Locate the cell with the specified text and output its [X, Y] center coordinate. 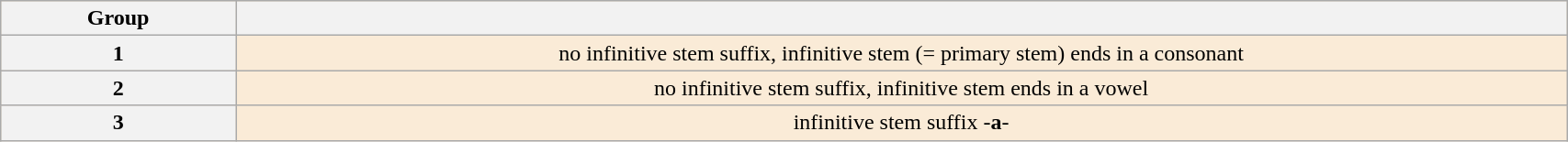
2 [118, 88]
3 [118, 123]
infinitive stem suffix -a- [900, 123]
no infinitive stem suffix, infinitive stem ends in a vowel [900, 88]
Group [118, 18]
no infinitive stem suffix, infinitive stem (= primary stem) ends in a consonant [900, 53]
1 [118, 53]
